From the cell containing the given text, extract its center point as (X, Y) coordinate. 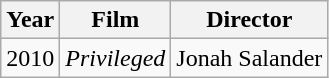
2010 (30, 58)
Film (116, 20)
Year (30, 20)
Privileged (116, 58)
Jonah Salander (250, 58)
Director (250, 20)
